From the cell containing the given text, extract its center point as [x, y] coordinate. 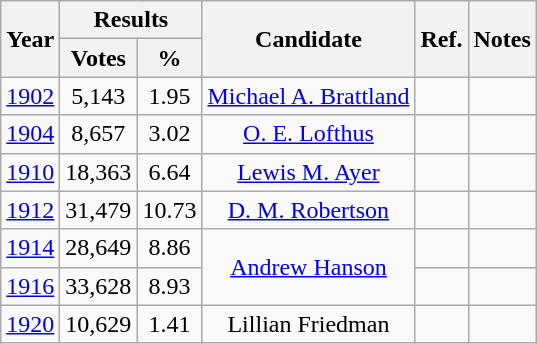
1916 [30, 286]
D. M. Robertson [308, 210]
1902 [30, 96]
1912 [30, 210]
Lewis M. Ayer [308, 172]
1920 [30, 324]
Votes [98, 58]
6.64 [170, 172]
33,628 [98, 286]
Candidate [308, 39]
31,479 [98, 210]
5,143 [98, 96]
Michael A. Brattland [308, 96]
1904 [30, 134]
1.41 [170, 324]
8.86 [170, 248]
28,649 [98, 248]
18,363 [98, 172]
8,657 [98, 134]
Ref. [442, 39]
Notes [502, 39]
10,629 [98, 324]
Andrew Hanson [308, 267]
O. E. Lofthus [308, 134]
10.73 [170, 210]
% [170, 58]
1.95 [170, 96]
Lillian Friedman [308, 324]
1914 [30, 248]
8.93 [170, 286]
3.02 [170, 134]
Results [131, 20]
1910 [30, 172]
Year [30, 39]
